Locate the cell with the specified text and output its [x, y] center coordinate. 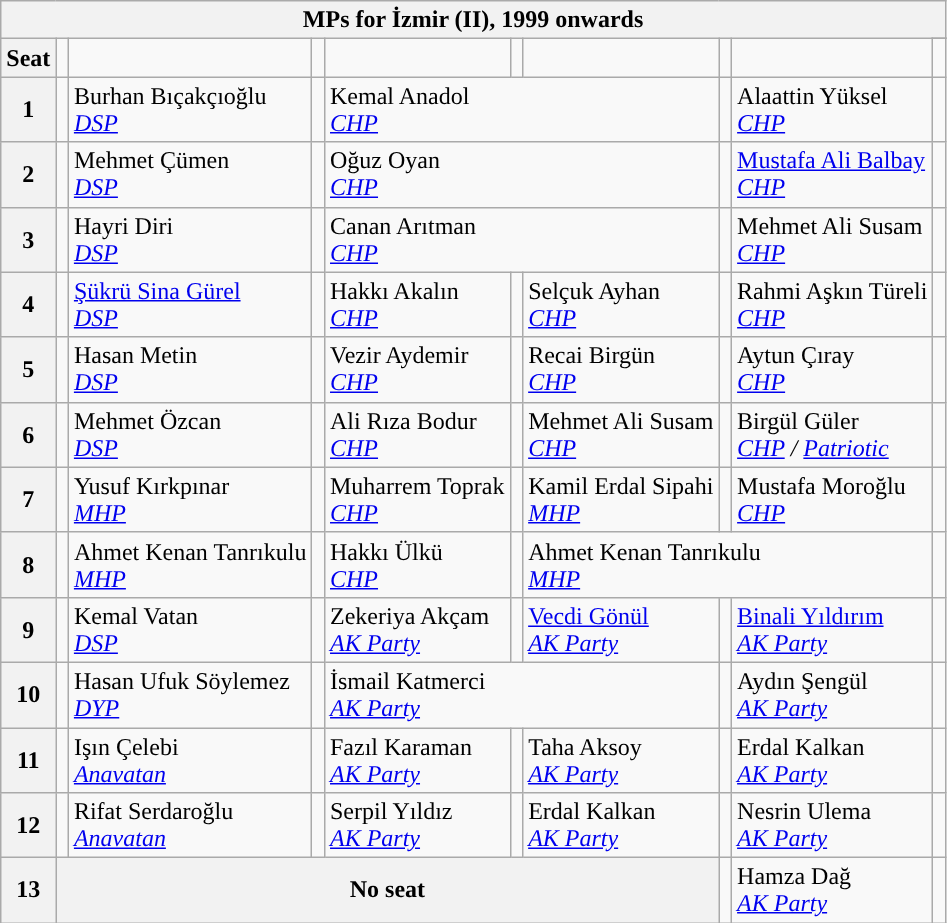
Ali Rıza BodurCHP [417, 434]
Rahmi Aşkın TüreliCHP [832, 304]
2 [28, 174]
Aydın ŞengülAK Party [832, 694]
Selçuk AyhanCHP [621, 304]
Şükrü Sina GürelDSP [190, 304]
Zekeriya AkçamAK Party [417, 630]
Mustafa MoroğluCHP [832, 500]
6 [28, 434]
5 [28, 370]
Kemal VatanDSP [190, 630]
Canan ArıtmanCHP [522, 240]
Nesrin UlemaAK Party [832, 826]
13 [28, 890]
Kemal AnadolCHP [522, 110]
MPs for İzmir (II), 1999 onwards [474, 20]
Fazıl KaramanAK Party [417, 760]
10 [28, 694]
Muharrem ToprakCHP [417, 500]
Oğuz OyanCHP [522, 174]
8 [28, 564]
Alaattin YükselCHP [832, 110]
Vezir AydemirCHP [417, 370]
3 [28, 240]
Hakkı AkalınCHP [417, 304]
12 [28, 826]
4 [28, 304]
Hayri DiriDSP [190, 240]
Birgül GülerCHP / Patriotic [832, 434]
Rifat SerdaroğluAnavatan [190, 826]
Taha AksoyAK Party [621, 760]
Vecdi GönülAK Party [621, 630]
No seat [388, 890]
Seat [28, 58]
Binali YıldırımAK Party [832, 630]
İsmail KatmerciAK Party [522, 694]
1 [28, 110]
Yusuf KırkpınarMHP [190, 500]
11 [28, 760]
Recai BirgünCHP [621, 370]
Hakkı ÜlküCHP [417, 564]
Mustafa Ali BalbayCHP [832, 174]
Mehmet ÇümenDSP [190, 174]
Burhan BıçakçıoğluDSP [190, 110]
Kamil Erdal SipahiMHP [621, 500]
Hasan MetinDSP [190, 370]
Serpil YıldızAK Party [417, 826]
Mehmet ÖzcanDSP [190, 434]
Aytun ÇırayCHP [832, 370]
Işın ÇelebiAnavatan [190, 760]
Hamza DağAK Party [832, 890]
Hasan Ufuk SöylemezDYP [190, 694]
9 [28, 630]
7 [28, 500]
